Search for the cell housing the specified text and yield its [x, y] center coordinate. 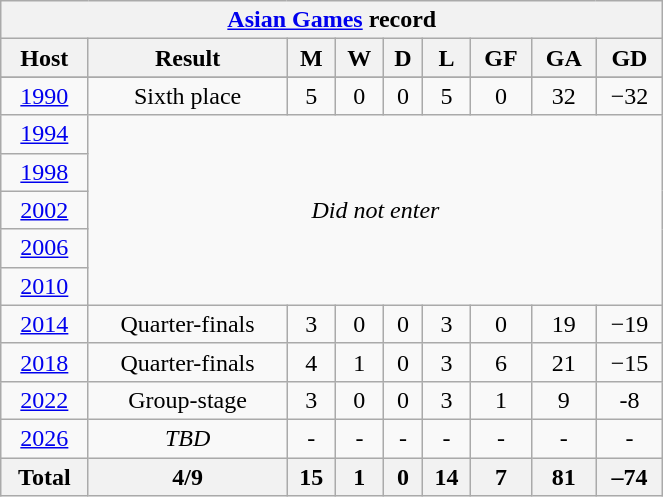
GD [630, 58]
Asian Games record [332, 20]
2014 [44, 324]
2002 [44, 210]
21 [564, 362]
19 [564, 324]
2026 [44, 438]
GA [564, 58]
W [359, 58]
6 [502, 362]
L [446, 58]
1990 [44, 96]
−32 [630, 96]
-8 [630, 400]
14 [446, 477]
2006 [44, 248]
4/9 [188, 477]
7 [502, 477]
32 [564, 96]
GF [502, 58]
1994 [44, 134]
Result [188, 58]
−15 [630, 362]
81 [564, 477]
M [311, 58]
Group-stage [188, 400]
D [402, 58]
15 [311, 477]
Did not enter [376, 210]
2018 [44, 362]
4 [311, 362]
Total [44, 477]
2010 [44, 286]
1998 [44, 172]
TBD [188, 438]
2022 [44, 400]
Host [44, 58]
9 [564, 400]
−19 [630, 324]
Sixth place [188, 96]
–74 [630, 477]
